Search for the cell housing the specified text and yield its [x, y] center coordinate. 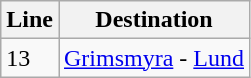
Destination [154, 20]
13 [30, 58]
Grimsmyra - Lund [154, 58]
Line [30, 20]
